Locate the cell with the specified text and output its (X, Y) center coordinate. 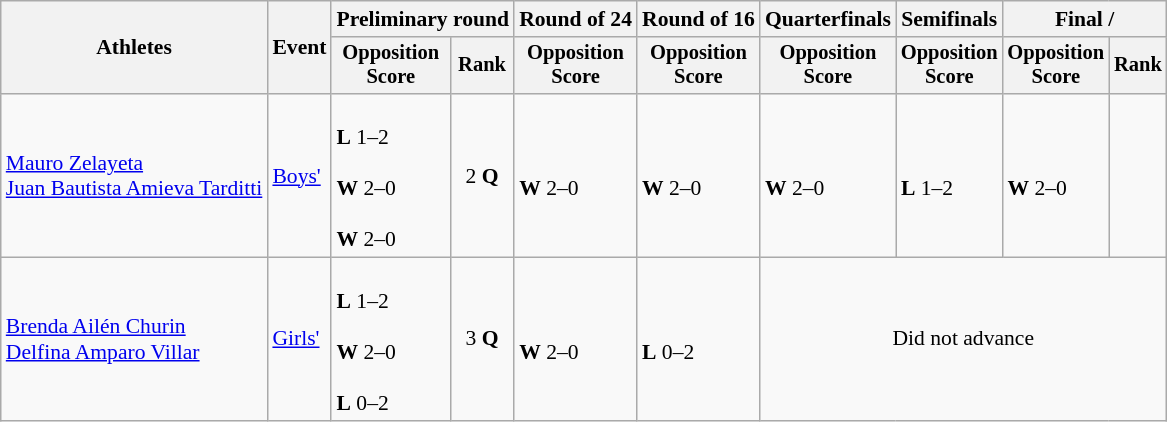
Boys' (299, 176)
L 1–2 (950, 176)
Mauro ZelayetaJuan Bautista Amieva Tarditti (134, 176)
Did not advance (964, 340)
L 1–2 W 2–0 L 0–2 (390, 340)
Round of 24 (576, 19)
Quarterfinals (828, 19)
2 Q (482, 176)
Semifinals (950, 19)
3 Q (482, 340)
Event (299, 48)
Athletes (134, 48)
L 0–2 (698, 340)
Round of 16 (698, 19)
Brenda Ailén ChurinDelfina Amparo Villar (134, 340)
Preliminary round (422, 19)
L 1–2 W 2–0 W 2–0 (390, 176)
Girls' (299, 340)
Final / (1084, 19)
